Search for the cell housing the specified text and yield its [X, Y] center coordinate. 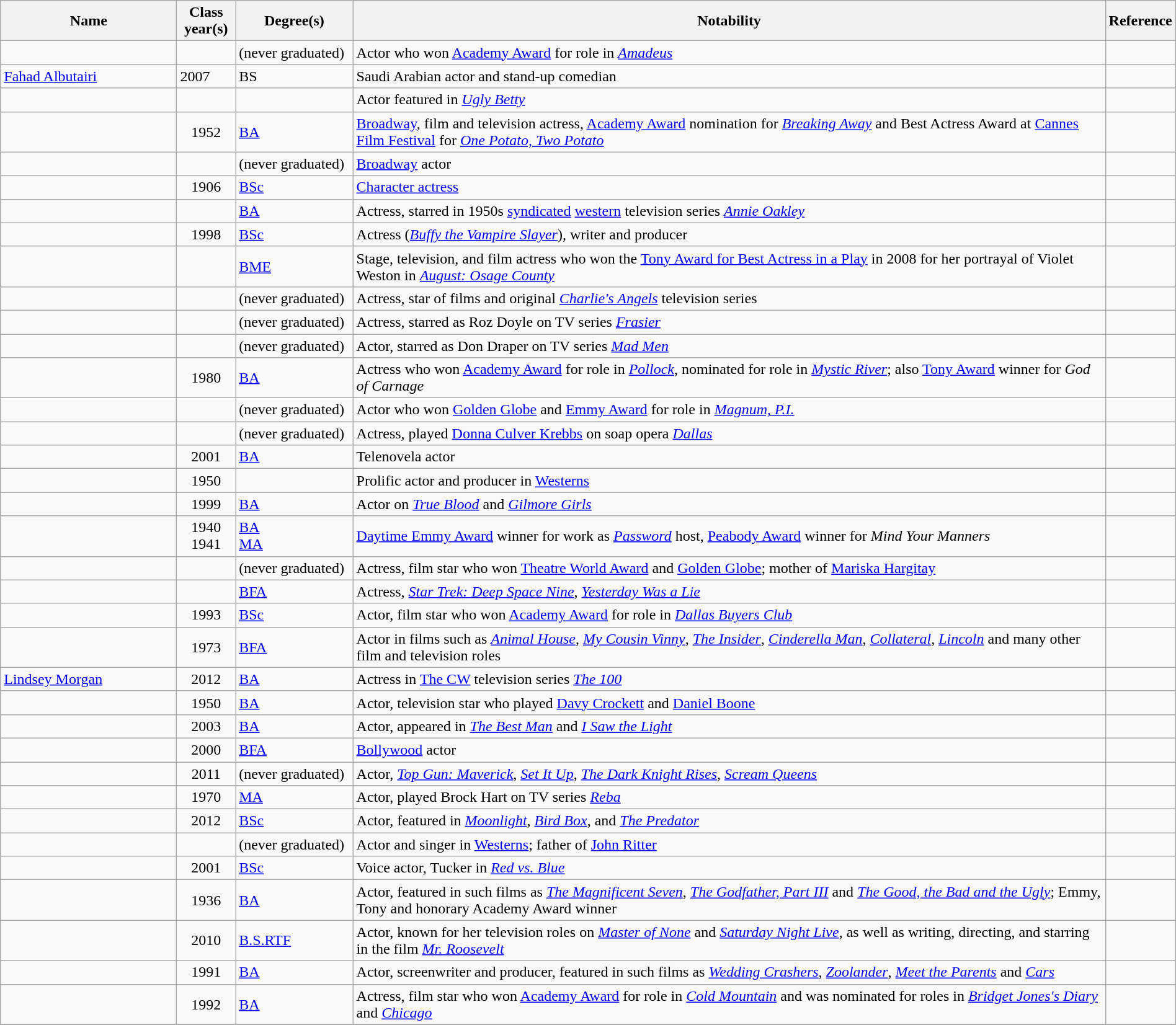
2010 [206, 940]
1952 [206, 131]
Name [89, 21]
Lindsey Morgan [89, 679]
Actor who won Academy Award for role in Amadeus [729, 53]
1998 [206, 234]
2011 [206, 773]
Actress, film star who won Theatre World Award and Golden Globe; mother of Mariska Hargitay [729, 568]
1906 [206, 187]
Actor featured in Ugly Betty [729, 100]
BAMA [294, 536]
Actress, starred in 1950s syndicated western television series Annie Oakley [729, 211]
1936 [206, 900]
Actress, Star Trek: Deep Space Nine, Yesterday Was a Lie [729, 592]
Reference [1140, 21]
Saudi Arabian actor and stand-up comedian [729, 76]
Actor, television star who played Davy Crockett and Daniel Boone [729, 703]
Actor who won Golden Globe and Emmy Award for role in Magnum, P.I. [729, 410]
Actress, starred as Roz Doyle on TV series Frasier [729, 322]
Actor, film star who won Academy Award for role in Dallas Buyers Club [729, 615]
Actress, star of films and original Charlie's Angels television series [729, 298]
Actress who won Academy Award for role in Pollock, nominated for role in Mystic River; also Tony Award winner for God of Carnage [729, 378]
Actor, appeared in The Best Man and I Saw the Light [729, 726]
Actor, Top Gun: Maverick, Set It Up, The Dark Knight Rises, Scream Queens [729, 773]
B.S.RTF [294, 940]
Actor in films such as Animal House, My Cousin Vinny, The Insider, Cinderella Man, Collateral, Lincoln and many other film and television roles [729, 647]
Broadway actor [729, 164]
Actress, film star who won Academy Award for role in Cold Mountain and was nominated for roles in Bridget Jones's Diary and Chicago [729, 1005]
Actress (Buffy the Vampire Slayer), writer and producer [729, 234]
Degree(s) [294, 21]
Prolific actor and producer in Westerns [729, 481]
Character actress [729, 187]
Notability [729, 21]
19401941 [206, 536]
Telenovela actor [729, 457]
Actor, featured in Moonlight, Bird Box, and The Predator [729, 821]
1992 [206, 1005]
1970 [206, 797]
Fahad Albutairi [89, 76]
Actress in The CW television series The 100 [729, 679]
Actress, played Donna Culver Krebbs on soap opera Dallas [729, 433]
BS [294, 76]
Voice actor, Tucker in Red vs. Blue [729, 868]
Bollywood actor [729, 750]
Class year(s) [206, 21]
BME [294, 267]
2007 [206, 76]
2000 [206, 750]
1999 [206, 504]
1993 [206, 615]
Daytime Emmy Award winner for work as Password host, Peabody Award winner for Mind Your Manners [729, 536]
Actor, starred as Don Draper on TV series Mad Men [729, 345]
Actor, screenwriter and producer, featured in such films as Wedding Crashers, Zoolander, Meet the Parents and Cars [729, 972]
1973 [206, 647]
1980 [206, 378]
Actor, played Brock Hart on TV series Reba [729, 797]
Actor on True Blood and Gilmore Girls [729, 504]
Actor and singer in Westerns; father of John Ritter [729, 845]
MA [294, 797]
2003 [206, 726]
1991 [206, 972]
